For the text-containing cell, return its midpoint in (X, Y) coordinate format. 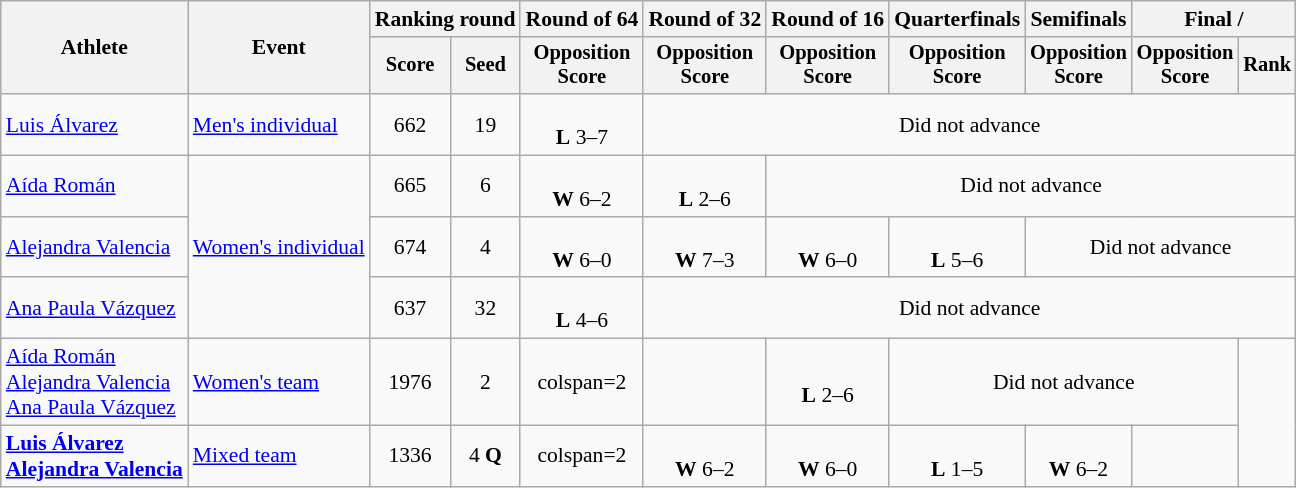
2 (485, 382)
L 4–6 (582, 308)
W 7–3 (704, 248)
1336 (410, 456)
Luis ÁlvarezAlejandra Valencia (94, 456)
Aída RománAlejandra ValenciaAna Paula Vázquez (94, 382)
Women's individual (279, 248)
6 (485, 186)
4 Q (485, 456)
Seed (485, 66)
637 (410, 308)
Alejandra Valencia (94, 248)
Event (279, 48)
Final / (1214, 19)
Round of 32 (704, 19)
Aída Román (94, 186)
Round of 64 (582, 19)
L 1–5 (957, 456)
19 (485, 124)
4 (485, 248)
662 (410, 124)
1976 (410, 382)
Ranking round (446, 19)
Round of 16 (828, 19)
Luis Álvarez (94, 124)
Quarterfinals (957, 19)
Mixed team (279, 456)
674 (410, 248)
Score (410, 66)
L 5–6 (957, 248)
L 3–7 (582, 124)
Men's individual (279, 124)
665 (410, 186)
32 (485, 308)
Rank (1267, 66)
Women's team (279, 382)
Ana Paula Vázquez (94, 308)
Athlete (94, 48)
Semifinals (1078, 19)
